Pinpoint the cell where the given text exists, returning its [X, Y] midpoint coordinate. 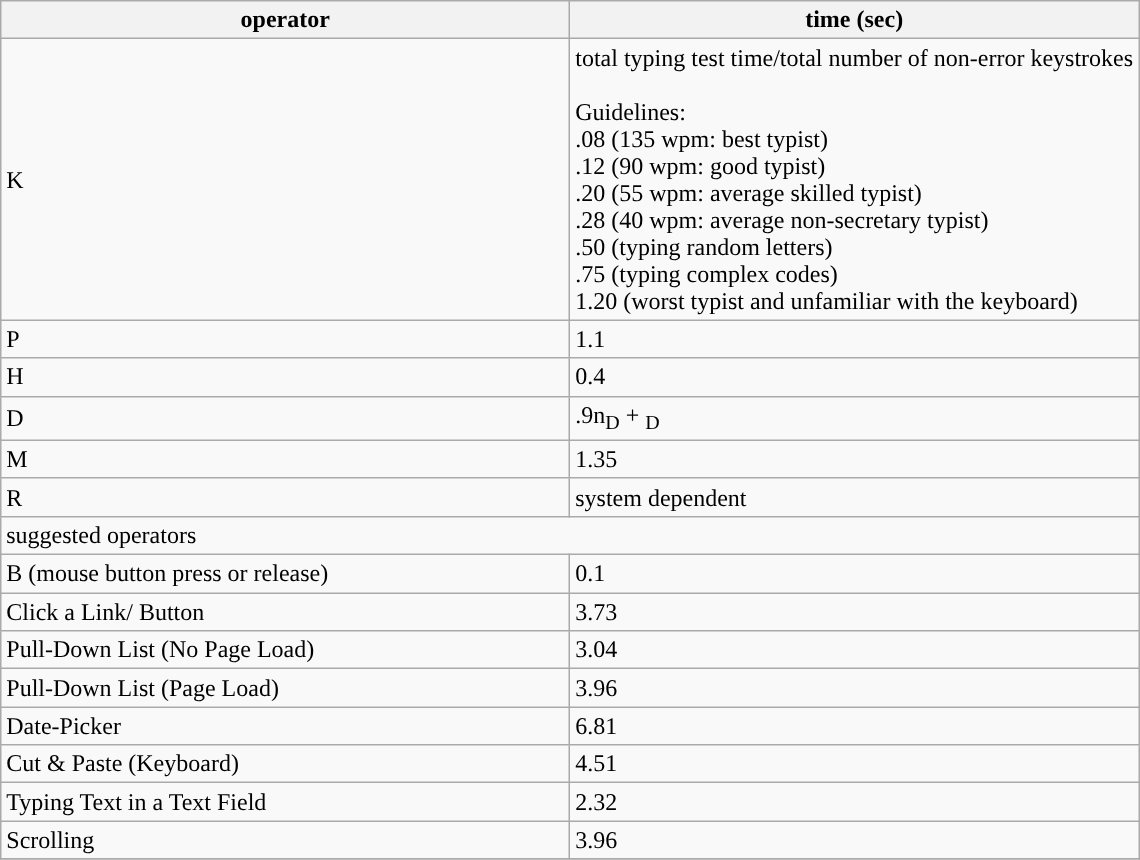
time (sec) [854, 20]
Cut & Paste (Keyboard) [286, 764]
operator [286, 20]
.9nD + D [854, 418]
P [286, 339]
6.81 [854, 726]
K [286, 180]
Pull-Down List (Page Load) [286, 688]
4.51 [854, 764]
Date-Picker [286, 726]
Typing Text in a Text Field [286, 802]
1.35 [854, 459]
0.4 [854, 377]
system dependent [854, 497]
suggested operators [570, 535]
D [286, 418]
Click a Link/ Button [286, 612]
H [286, 377]
B (mouse button press or release) [286, 574]
3.73 [854, 612]
M [286, 459]
3.04 [854, 650]
0.1 [854, 574]
R [286, 497]
1.1 [854, 339]
2.32 [854, 802]
Scrolling [286, 840]
Pull-Down List (No Page Load) [286, 650]
